For the text-containing cell, return its midpoint in [x, y] coordinate format. 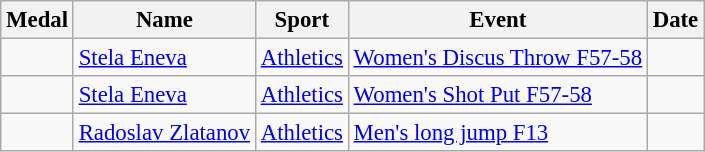
Event [498, 20]
Women's Shot Put F57-58 [498, 95]
Men's long jump F13 [498, 133]
Sport [302, 20]
Name [164, 20]
Medal [38, 20]
Radoslav Zlatanov [164, 133]
Women's Discus Throw F57-58 [498, 58]
Date [675, 20]
